Return [x, y] of the center of cell containing provided text 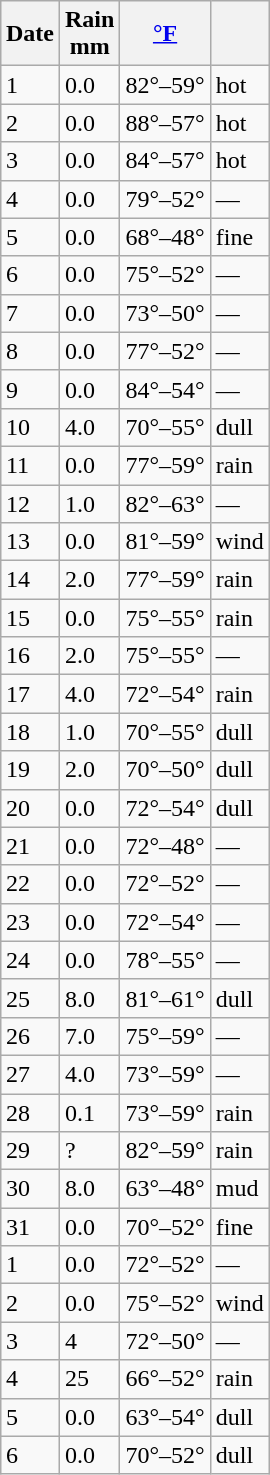
21 [30, 846]
16 [30, 656]
7.0 [90, 1036]
8 [30, 351]
29 [30, 1151]
9 [30, 389]
70°–50° [165, 770]
68°–48° [165, 237]
63°–48° [165, 1189]
°F [165, 34]
Date [30, 34]
mud [240, 1189]
17 [30, 694]
81°–59° [165, 542]
15 [30, 618]
78°–55° [165, 960]
0.1 [90, 1113]
88°–57° [165, 123]
79°–52° [165, 199]
11 [30, 465]
31 [30, 1227]
14 [30, 580]
81°–61° [165, 998]
27 [30, 1074]
77°–52° [165, 351]
66°–52° [165, 1379]
72°–50° [165, 1341]
? [90, 1151]
84°–57° [165, 161]
10 [30, 427]
23 [30, 922]
12 [30, 503]
20 [30, 808]
73°–50° [165, 313]
75°–59° [165, 1036]
19 [30, 770]
84°–54° [165, 389]
82°–63° [165, 503]
Rainmm [90, 34]
26 [30, 1036]
63°–54° [165, 1417]
18 [30, 732]
24 [30, 960]
72°–48° [165, 846]
13 [30, 542]
7 [30, 313]
28 [30, 1113]
22 [30, 884]
30 [30, 1189]
